Return the (x, y) coordinate for the center point of the cell that contains the specified text.  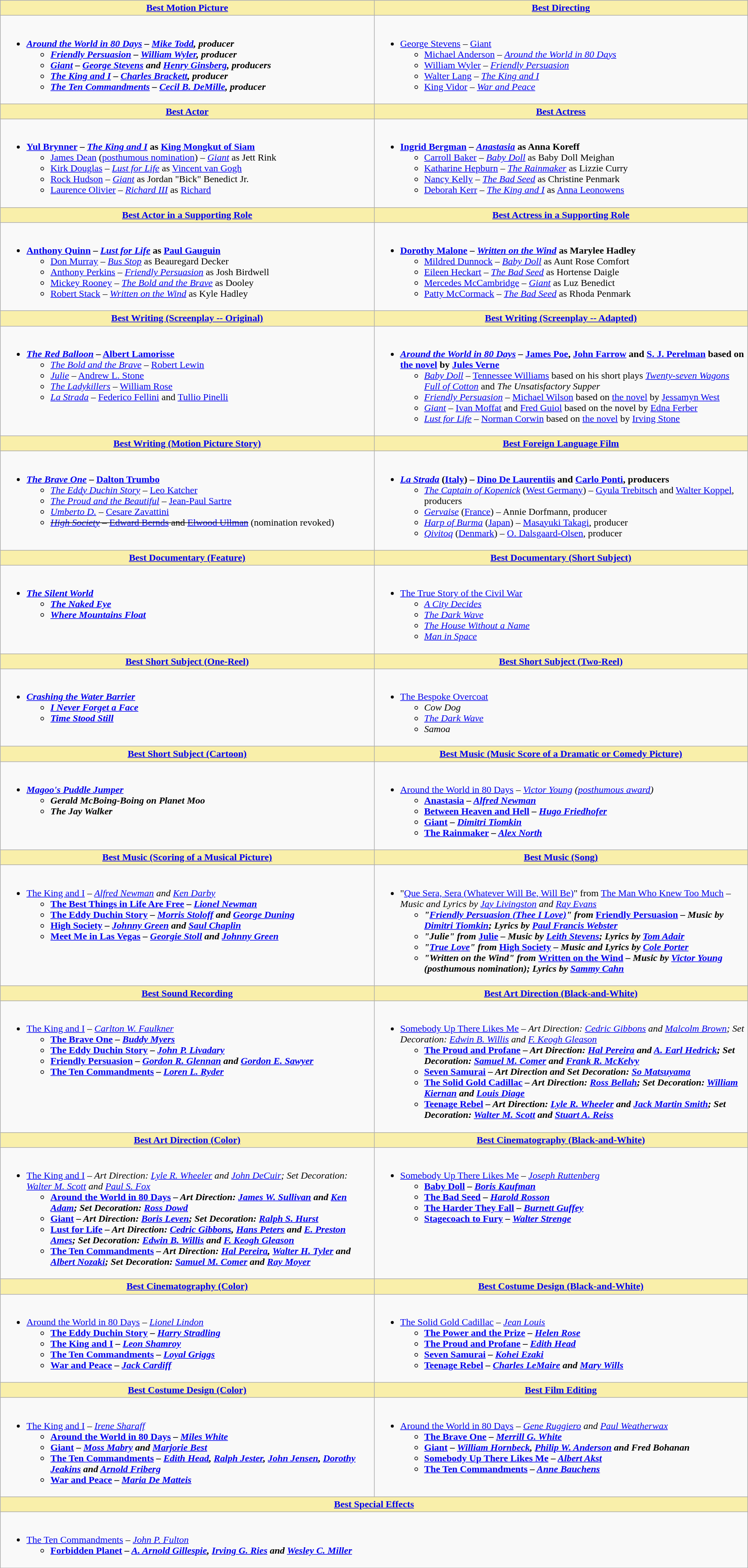
The True Story of the Civil WarA City DecidesThe Dark WaveThe House Without a NameMan in Space (561, 609)
Best Sound Recording (187, 993)
Best Motion Picture (187, 8)
Best Art Direction (Black-and-White) (561, 993)
Best Short Subject (One-Reel) (187, 661)
Best Actor in a Supporting Role (187, 215)
Crashing the Water BarrierI Never Forget a FaceTime Stood Still (187, 708)
Best Directing (561, 8)
The Ten Commandments – John P. FultonForbidden Planet – A. Arnold Gillespie, Irving G. Ries and Wesley C. Miller (374, 1540)
Best Music (Scoring of a Musical Picture) (187, 857)
The Silent WorldThe Naked EyeWhere Mountains Float (187, 609)
Best Actor (187, 111)
Best Film Editing (561, 1390)
Best Writing (Screenplay -- Original) (187, 318)
Best Cinematography (Color) (187, 1286)
Best Costume Design (Black-and-White) (561, 1286)
Best Music (Music Score of a Dramatic or Comedy Picture) (561, 754)
Best Art Direction (Color) (187, 1140)
Best Documentary (Short Subject) (561, 558)
Best Foreign Language Film (561, 443)
Best Short Subject (Two-Reel) (561, 661)
Best Cinematography (Black-and-White) (561, 1140)
Best Short Subject (Cartoon) (187, 754)
Best Costume Design (Color) (187, 1390)
Best Writing (Motion Picture Story) (187, 443)
Best Documentary (Feature) (187, 558)
Best Actress in a Supporting Role (561, 215)
Best Special Effects (374, 1504)
Best Actress (561, 111)
Best Writing (Screenplay -- Adapted) (561, 318)
Magoo's Puddle JumperGerald McBoing-Boing on Planet MooThe Jay Walker (187, 806)
The Bespoke OvercoatCow DogThe Dark WaveSamoa (561, 708)
Best Music (Song) (561, 857)
